For the text-containing cell, return its midpoint in [X, Y] coordinate format. 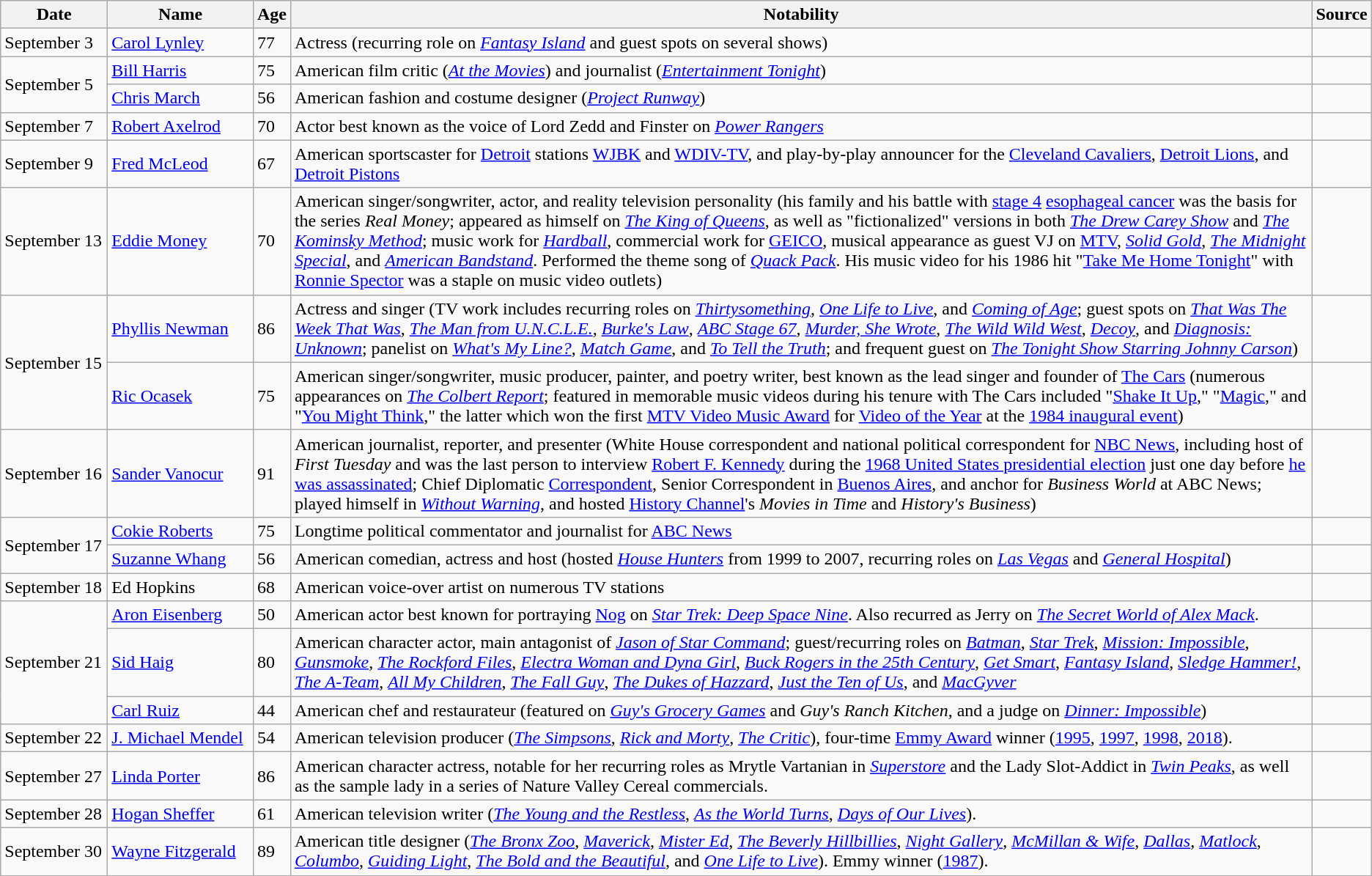
44 [271, 710]
American fashion and costume designer (Project Runway) [801, 98]
Ed Hopkins [180, 587]
Name [180, 15]
September 30 [54, 852]
80 [271, 663]
68 [271, 587]
September 22 [54, 738]
September 21 [54, 663]
Notability [801, 15]
61 [271, 814]
September 27 [54, 776]
J. Michael Mendel [180, 738]
Age [271, 15]
77 [271, 43]
50 [271, 615]
September 28 [54, 814]
American television producer (The Simpsons, Rick and Morty, The Critic), four-time Emmy Award winner (1995, 1997, 1998, 2018). [801, 738]
Aron Eisenberg [180, 615]
American television writer (The Young and the Restless, As the World Turns, Days of Our Lives). [801, 814]
Eddie Money [180, 241]
September 13 [54, 241]
Sid Haig [180, 663]
American film critic (At the Movies) and journalist (Entertainment Tonight) [801, 70]
American comedian, actress and host (hosted House Hunters from 1999 to 2007, recurring roles on Las Vegas and General Hospital) [801, 559]
Robert Axelrod [180, 126]
67 [271, 164]
September 17 [54, 545]
Sander Vanocur [180, 474]
Suzanne Whang [180, 559]
Wayne Fitzgerald [180, 852]
Date [54, 15]
54 [271, 738]
American chef and restaurateur (featured on Guy's Grocery Games and Guy's Ranch Kitchen, and a judge on Dinner: Impossible) [801, 710]
Actor best known as the voice of Lord Zedd and Finster on Power Rangers [801, 126]
Ric Ocasek [180, 396]
September 9 [54, 164]
91 [271, 474]
September 5 [54, 84]
Hogan Sheffer [180, 814]
American voice-over artist on numerous TV stations [801, 587]
89 [271, 852]
Carol Lynley [180, 43]
Actress (recurring role on Fantasy Island and guest spots on several shows) [801, 43]
Linda Porter [180, 776]
American actor best known for portraying Nog on Star Trek: Deep Space Nine. Also recurred as Jerry on The Secret World of Alex Mack. [801, 615]
Longtime political commentator and journalist for ABC News [801, 531]
September 7 [54, 126]
Source [1341, 15]
September 16 [54, 474]
Cokie Roberts [180, 531]
Phyllis Newman [180, 328]
September 3 [54, 43]
Carl Ruiz [180, 710]
September 18 [54, 587]
Bill Harris [180, 70]
Fred McLeod [180, 164]
September 15 [54, 362]
Chris March [180, 98]
